Pinpoint the cell where the given text exists, returning its (X, Y) midpoint coordinate. 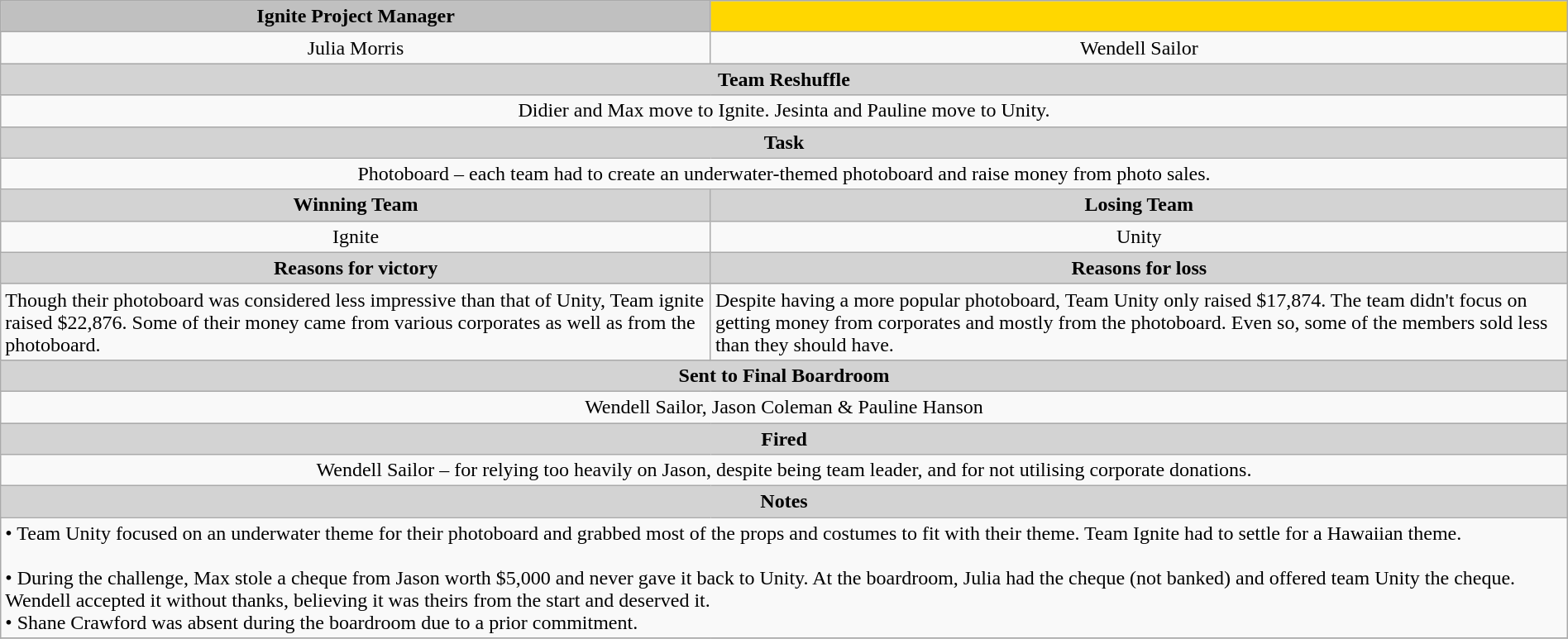
Losing Team (1139, 205)
Task (784, 142)
Notes (784, 502)
Didier and Max move to Ignite. Jesinta and Pauline move to Unity. (784, 111)
Ignite (356, 236)
Team Reshuffle (784, 79)
Wendell Sailor (1139, 48)
Reasons for loss (1139, 268)
Wendell Sailor – for relying too heavily on Jason, despite being team leader, and for not utilising corporate donations. (784, 470)
Winning Team (356, 205)
Photoboard – each team had to create an underwater-themed photoboard and raise money from photo sales. (784, 174)
Julia Morris (356, 48)
Unity (1139, 236)
Fired (784, 439)
Reasons for victory (356, 268)
Ignite Project Manager (356, 17)
Wendell Sailor, Jason Coleman & Pauline Hanson (784, 407)
Sent to Final Boardroom (784, 375)
